Scan for the cell matching the given text and deliver its (X, Y) coordinate at center. 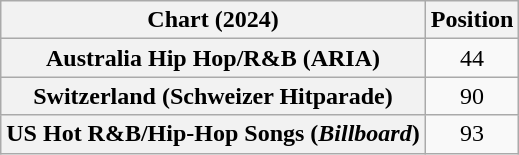
44 (472, 58)
US Hot R&B/Hip-Hop Songs (Billboard) (213, 134)
93 (472, 134)
Australia Hip Hop/R&B (ARIA) (213, 58)
Position (472, 20)
Chart (2024) (213, 20)
Switzerland (Schweizer Hitparade) (213, 96)
90 (472, 96)
